Return the [x, y] coordinate for the center point of the cell that contains the specified text.  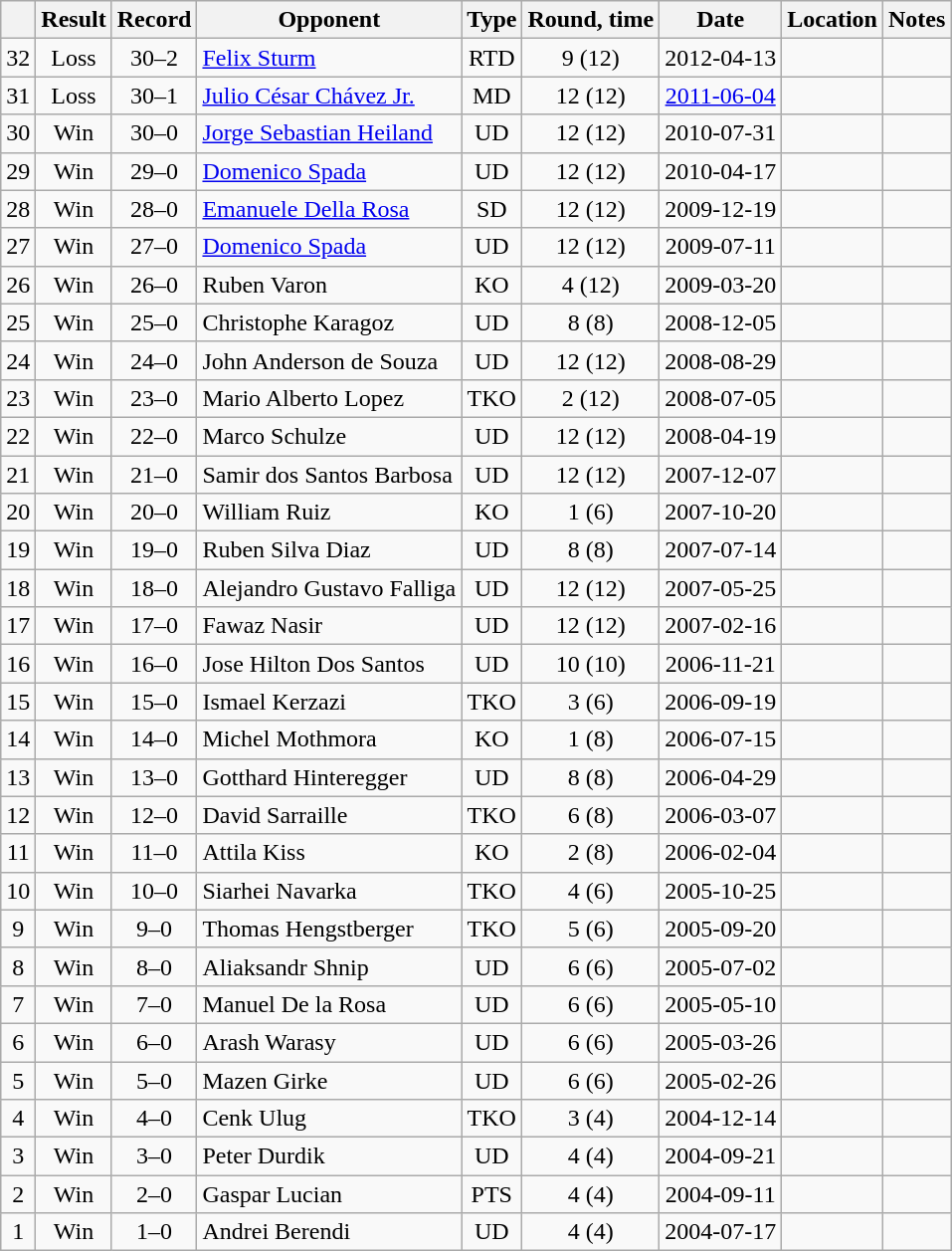
Jorge Sebastian Heiland [329, 133]
7–0 [154, 1004]
Julio César Chávez Jr. [329, 96]
18 [18, 588]
17 [18, 626]
2011-06-04 [720, 96]
27 [18, 247]
2 (8) [591, 853]
William Ruiz [329, 513]
1 (6) [591, 513]
6 (8) [591, 815]
30–0 [154, 133]
4 (6) [591, 891]
21–0 [154, 475]
2008-04-19 [720, 436]
2004-07-17 [720, 1232]
13–0 [154, 777]
John Anderson de Souza [329, 360]
5 (6) [591, 929]
12–0 [154, 815]
2010-04-17 [720, 171]
2006-03-07 [720, 815]
2008-12-05 [720, 322]
Marco Schulze [329, 436]
2008-08-29 [720, 360]
2010-07-31 [720, 133]
8–0 [154, 966]
9–0 [154, 929]
2007-10-20 [720, 513]
11 [18, 853]
10–0 [154, 891]
29–0 [154, 171]
28–0 [154, 209]
13 [18, 777]
3 (6) [591, 702]
2004-09-11 [720, 1194]
1–0 [154, 1232]
4 (12) [591, 285]
2006-02-04 [720, 853]
Andrei Berendi [329, 1232]
22 [18, 436]
Samir dos Santos Barbosa [329, 475]
Fawaz Nasir [329, 626]
15–0 [154, 702]
2 (12) [591, 398]
Round, time [591, 20]
2006-09-19 [720, 702]
7 [18, 1004]
32 [18, 58]
Mazen Girke [329, 1080]
28 [18, 209]
Attila Kiss [329, 853]
Felix Sturm [329, 58]
1 (8) [591, 739]
3 (4) [591, 1119]
Gotthard Hinteregger [329, 777]
3–0 [154, 1156]
2004-09-21 [720, 1156]
29 [18, 171]
2005-03-26 [720, 1042]
2006-11-21 [720, 664]
23 [18, 398]
4–0 [154, 1119]
Record [154, 20]
Manuel De la Rosa [329, 1004]
10 [18, 891]
Ruben Varon [329, 285]
2007-05-25 [720, 588]
RTD [491, 58]
Siarhei Navarka [329, 891]
9 (12) [591, 58]
Ruben Silva Diaz [329, 550]
11–0 [154, 853]
2012-04-13 [720, 58]
12 [18, 815]
2007-12-07 [720, 475]
2009-07-11 [720, 247]
2–0 [154, 1194]
David Sarraille [329, 815]
2005-02-26 [720, 1080]
Gaspar Lucian [329, 1194]
20 [18, 513]
31 [18, 96]
Peter Durdik [329, 1156]
Aliaksandr Shnip [329, 966]
2008-07-05 [720, 398]
Emanuele Della Rosa [329, 209]
23–0 [154, 398]
2005-10-25 [720, 891]
Christophe Karagoz [329, 322]
25–0 [154, 322]
25 [18, 322]
Jose Hilton Dos Santos [329, 664]
6 [18, 1042]
Location [833, 20]
2007-07-14 [720, 550]
26 [18, 285]
Alejandro Gustavo Falliga [329, 588]
Result [74, 20]
2005-09-20 [720, 929]
14–0 [154, 739]
8 [18, 966]
Cenk Ulug [329, 1119]
Ismael Kerzazi [329, 702]
5 [18, 1080]
22–0 [154, 436]
2004-12-14 [720, 1119]
24–0 [154, 360]
SD [491, 209]
6–0 [154, 1042]
18–0 [154, 588]
2007-02-16 [720, 626]
16–0 [154, 664]
Notes [916, 20]
10 (10) [591, 664]
2009-03-20 [720, 285]
2006-04-29 [720, 777]
4 [18, 1119]
Type [491, 20]
Thomas Hengstberger [329, 929]
MD [491, 96]
16 [18, 664]
15 [18, 702]
2005-07-02 [720, 966]
PTS [491, 1194]
27–0 [154, 247]
20–0 [154, 513]
Opponent [329, 20]
21 [18, 475]
3 [18, 1156]
Mario Alberto Lopez [329, 398]
Date [720, 20]
30–1 [154, 96]
Arash Warasy [329, 1042]
2005-05-10 [720, 1004]
9 [18, 929]
2 [18, 1194]
1 [18, 1232]
30 [18, 133]
5–0 [154, 1080]
17–0 [154, 626]
Michel Mothmora [329, 739]
19 [18, 550]
19–0 [154, 550]
14 [18, 739]
2006-07-15 [720, 739]
2009-12-19 [720, 209]
26–0 [154, 285]
24 [18, 360]
30–2 [154, 58]
